Determine the (x, y) coordinate at the center of the cell enclosing the given text.  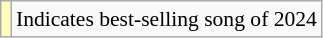
Indicates best-selling song of 2024 (166, 19)
